Output the [x, y] coordinate of the center of the cell containing the given text.  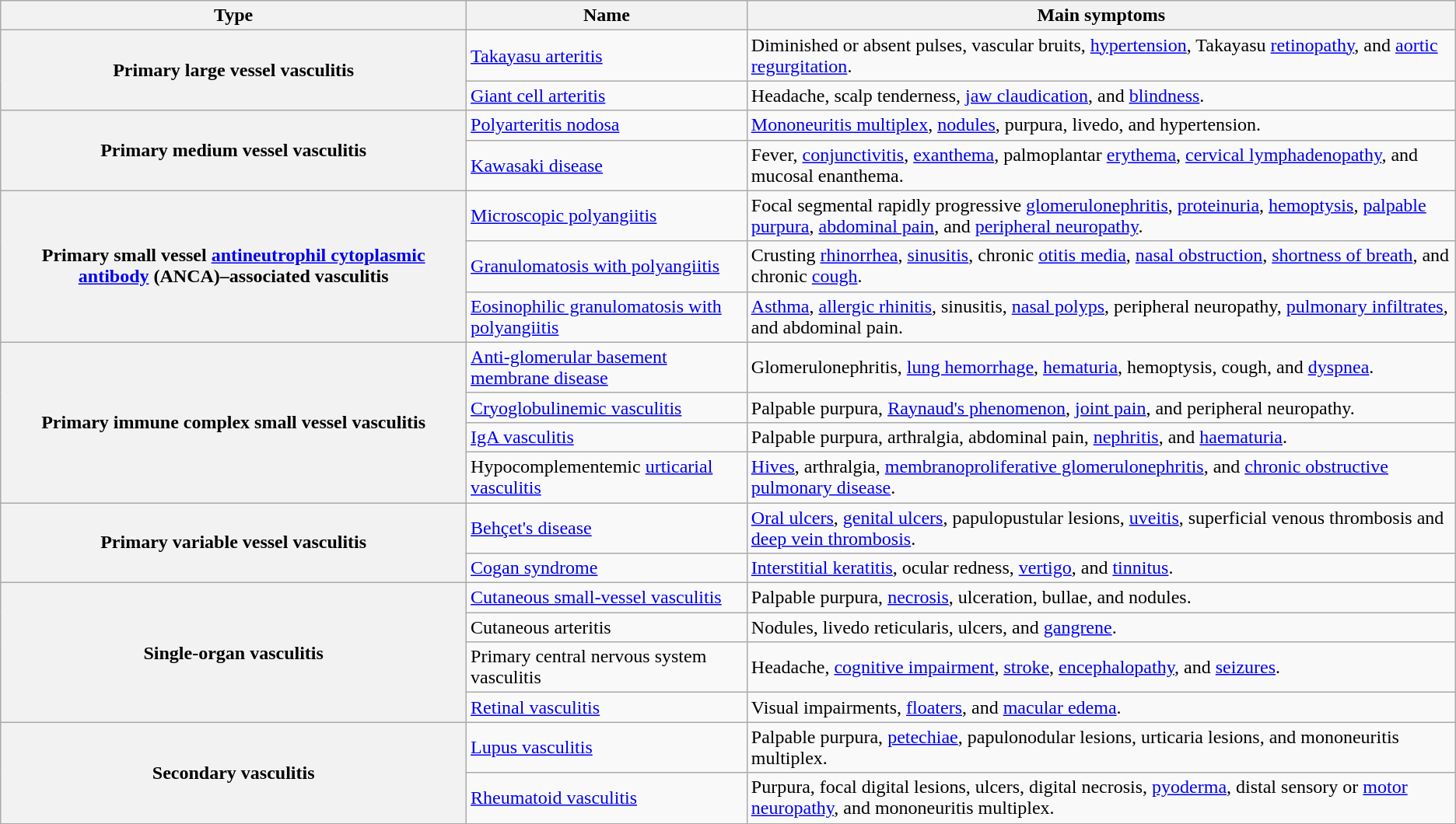
Oral ulcers, genital ulcers, papulopustular lesions, uveitis, superficial venous thrombosis and deep vein thrombosis. [1101, 527]
Palpable purpura, arthralgia, abdominal pain, nephritis, and haematuria. [1101, 437]
Purpura, focal digital lesions, ulcers, digital necrosis, pyoderma, distal sensory or motor neuropathy, and mononeuritis multiplex. [1101, 798]
Diminished or absent pulses, vascular bruits, hypertension, Takayasu retinopathy, and aortic regurgitation. [1101, 56]
Crusting rhinorrhea, sinusitis, chronic otitis media, nasal obstruction, shortness of breath, and chronic cough. [1101, 266]
IgA vasculitis [607, 437]
Single-organ vasculitis [233, 653]
Name [607, 16]
Primary medium vessel vasculitis [233, 151]
Glomerulonephritis, lung hemorrhage, hematuria, hemoptysis, cough, and dyspnea. [1101, 367]
Primary variable vessel vasculitis [233, 543]
Primary central nervous system vasculitis [607, 667]
Headache, cognitive impairment, stroke, encephalopathy, and seizures. [1101, 667]
Secondary vasculitis [233, 773]
Primary immune complex small vessel vasculitis [233, 422]
Primary large vessel vasculitis [233, 70]
Focal segmental rapidly progressive glomerulonephritis, proteinuria, hemoptysis, palpable purpura, abdominal pain, and peripheral neuropathy. [1101, 216]
Primary small vessel antineutrophil cytoplasmic antibody (ANCA)–associated vasculitis [233, 266]
Asthma, allergic rhinitis, sinusitis, nasal polyps, peripheral neuropathy, pulmonary infiltrates, and abdominal pain. [1101, 317]
Retinal vasculitis [607, 707]
Visual impairments, floaters, and macular edema. [1101, 707]
Interstitial keratitis, ocular redness, vertigo, and tinnitus. [1101, 568]
Hives, arthralgia, membranoproliferative glomerulonephritis, and chronic obstructive pulmonary disease. [1101, 477]
Nodules, livedo reticularis, ulcers, and gangrene. [1101, 627]
Rheumatoid vasculitis [607, 798]
Palpable purpura, petechiae, papulonodular lesions, urticaria lesions, and mononeuritis multiplex. [1101, 748]
Microscopic polyangiitis [607, 216]
Behçet's disease [607, 527]
Kawasaki disease [607, 165]
Anti-glomerular basement membrane disease [607, 367]
Cutaneous arteritis [607, 627]
Eosinophilic granulomatosis with polyangiitis [607, 317]
Type [233, 16]
Polyarteritis nodosa [607, 125]
Cogan syndrome [607, 568]
Lupus vasculitis [607, 748]
Giant cell arteritis [607, 96]
Palpable purpura, Raynaud's phenomenon, joint pain, and peripheral neuropathy. [1101, 407]
Cutaneous small-vessel vasculitis [607, 598]
Palpable purpura, necrosis, ulceration, bullae, and nodules. [1101, 598]
Headache, scalp tenderness, jaw claudication, and blindness. [1101, 96]
Cryoglobulinemic vasculitis [607, 407]
Main symptoms [1101, 16]
Hypocomplementemic urticarial vasculitis [607, 477]
Takayasu arteritis [607, 56]
Granulomatosis with polyangiitis [607, 266]
Mononeuritis multiplex, nodules, purpura, livedo, and hypertension. [1101, 125]
Fever, conjunctivitis, exanthema, palmoplantar erythema, cervical lymphadenopathy, and mucosal enanthema. [1101, 165]
